Locate the cell with the specified text and output its [x, y] center coordinate. 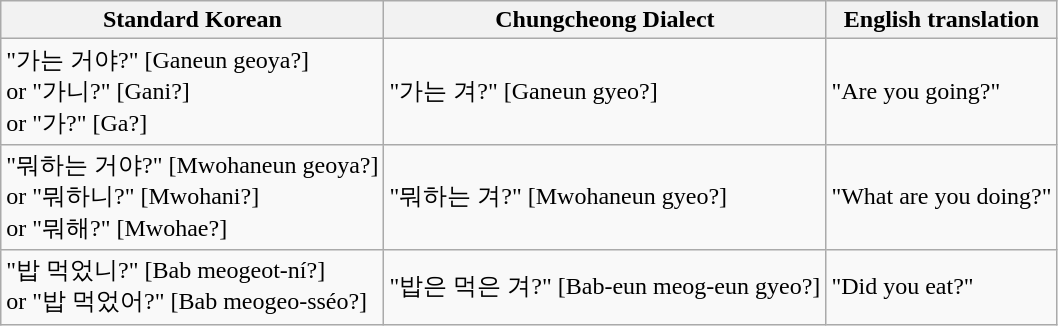
"뭐하는 거야?" [Mwohaneun geoya?]or "뭐하니?" [Mwohani?]or "뭐해?" [Mwohae?] [192, 197]
"Did you eat?" [942, 287]
"가는 거야?" [Ganeun geoya?]or "가니?" [Gani?]or "가?" [Ga?] [192, 92]
Standard Korean [192, 20]
Chungcheong Dialect [605, 20]
"가는 겨?" [Ganeun gyeo?] [605, 92]
"밥은 먹은 겨?" [Bab-eun meog-eun gyeo?] [605, 287]
"밥 먹었니?" [Bab meogeot-ní?]or "밥 먹었어?" [Bab meogeo-sséo?] [192, 287]
"Are you going?" [942, 92]
"뭐하는 겨?" [Mwohaneun gyeo?] [605, 197]
"What are you doing?" [942, 197]
English translation [942, 20]
